Identify which cell holds the provided text, then report its [X, Y] central coordinate. 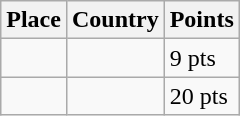
Points [202, 20]
Place [34, 20]
20 pts [202, 96]
9 pts [202, 58]
Country [115, 20]
